Capture the cell that displays the provided text and extract its (X, Y) central coordinate. 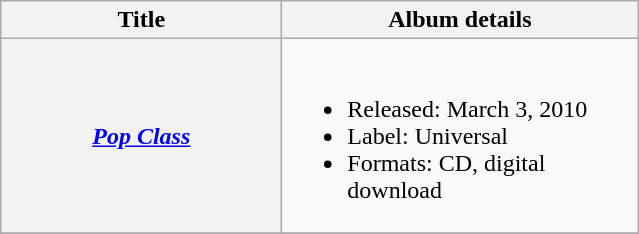
Pop Class (142, 136)
Album details (460, 20)
Title (142, 20)
Released: March 3, 2010Label: UniversalFormats: CD, digital download (460, 136)
